Return [X, Y] of the center of cell containing provided text 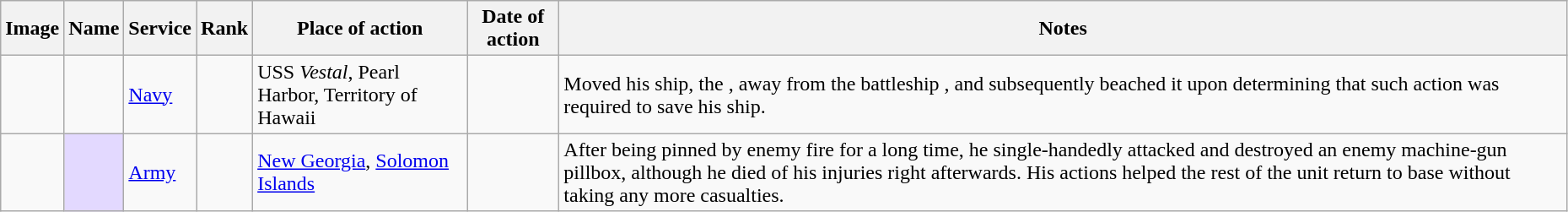
Place of action [360, 29]
Date of action [513, 29]
Service [160, 29]
Notes [1063, 29]
Navy [160, 95]
USS Vestal, Pearl Harbor, Territory of Hawaii [360, 95]
Name [94, 29]
Army [160, 172]
Rank [224, 29]
Moved his ship, the , away from the battleship , and subsequently beached it upon determining that such action was required to save his ship. [1063, 95]
New Georgia, Solomon Islands [360, 172]
Image [32, 29]
